From the cell containing the given text, extract its center point as [x, y] coordinate. 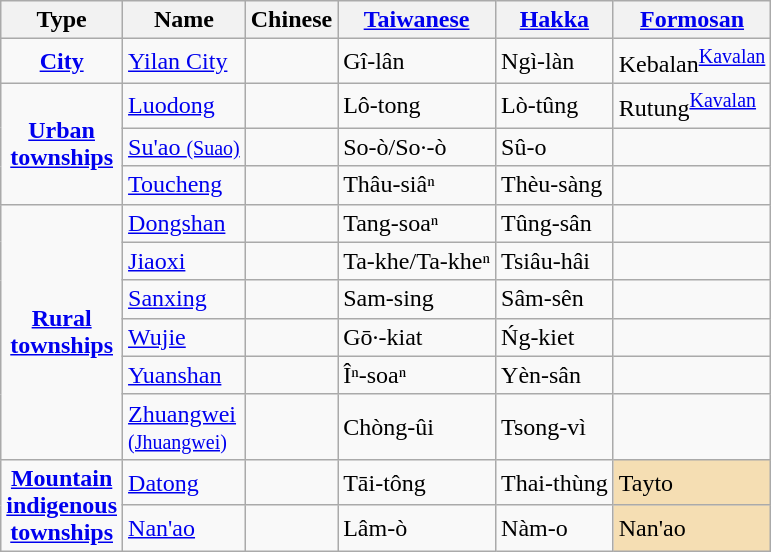
Îⁿ-soaⁿ [417, 375]
Hakka [555, 20]
Chinese [291, 20]
Taiwanese [417, 20]
Name [184, 20]
Lò-tûng [555, 106]
Su'ao (Suao) [184, 147]
Zhuangwei(Jhuangwei) [184, 426]
Yuanshan [184, 375]
Tsiâu-hâi [555, 261]
Toucheng [184, 185]
Sû-o [555, 147]
Type [62, 20]
Tāi-tông [417, 482]
Nàm-o [555, 528]
Ta-khe/Ta-kheⁿ [417, 261]
Luodong [184, 106]
RutungKavalan [692, 106]
Tang-soaⁿ [417, 223]
Chòng-ûi [417, 426]
Ńg-kiet [555, 337]
Tayto [692, 482]
Thai-thùng [555, 482]
Yèn-sân [555, 375]
Dongshan [184, 223]
Ngì-làn [555, 62]
Tsong-vì [555, 426]
Thâu-siâⁿ [417, 185]
Yilan City [184, 62]
Formosan [692, 20]
Datong [184, 482]
Lô-tong [417, 106]
Wujie [184, 337]
Sanxing [184, 299]
Ruraltownships [62, 332]
Lâm-ò [417, 528]
Gō·-kiat [417, 337]
KebalanKavalan [692, 62]
So-ò/So·-ò [417, 147]
Sam-sing [417, 299]
Gî-lân [417, 62]
Tûng-sân [555, 223]
Thèu-sàng [555, 185]
Mountainindigenoustownships [62, 505]
Jiaoxi [184, 261]
City [62, 62]
Sâm-sên [555, 299]
Urbantownships [62, 144]
